Output the [x, y] coordinate of the center of the cell containing the given text.  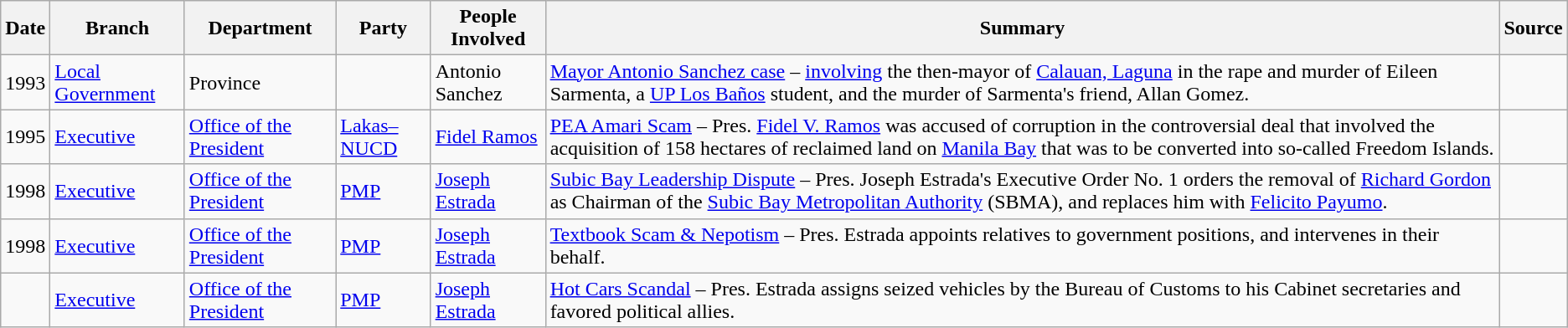
Hot Cars Scandal – Pres. Estrada assigns seized vehicles by the Bureau of Customs to his Cabinet secretaries and favored political allies. [1022, 300]
Summary [1022, 28]
Branch [117, 28]
Lakas–NUCD [384, 137]
Province [260, 82]
Textbook Scam & Nepotism – Pres. Estrada appoints relatives to government positions, and intervenes in their behalf. [1022, 246]
1995 [25, 137]
Fidel Ramos [487, 137]
People Involved [487, 28]
Source [1533, 28]
Date [25, 28]
Antonio Sanchez [487, 82]
Party [384, 28]
1993 [25, 82]
Local Government [117, 82]
Department [260, 28]
